Return the (x, y) coordinate for the center point of the cell that contains the specified text.  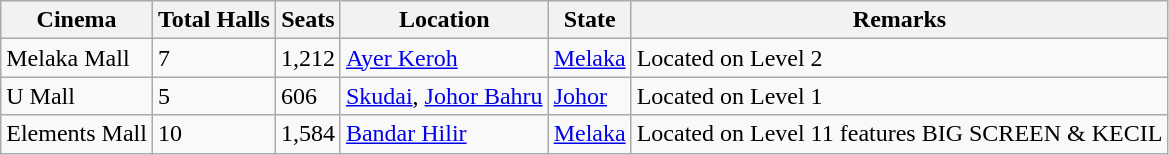
Ayer Keroh (444, 58)
Johor (590, 96)
U Mall (77, 96)
10 (214, 134)
Located on Level 2 (900, 58)
Melaka Mall (77, 58)
606 (308, 96)
1,212 (308, 58)
Total Halls (214, 20)
Skudai, Johor Bahru (444, 96)
State (590, 20)
5 (214, 96)
Located on Level 11 features BIG SCREEN & KECIL (900, 134)
Bandar Hilir (444, 134)
Cinema (77, 20)
Remarks (900, 20)
Seats (308, 20)
Location (444, 20)
7 (214, 58)
1,584 (308, 134)
Elements Mall (77, 134)
Located on Level 1 (900, 96)
